Return (X, Y) of the center of cell containing provided text 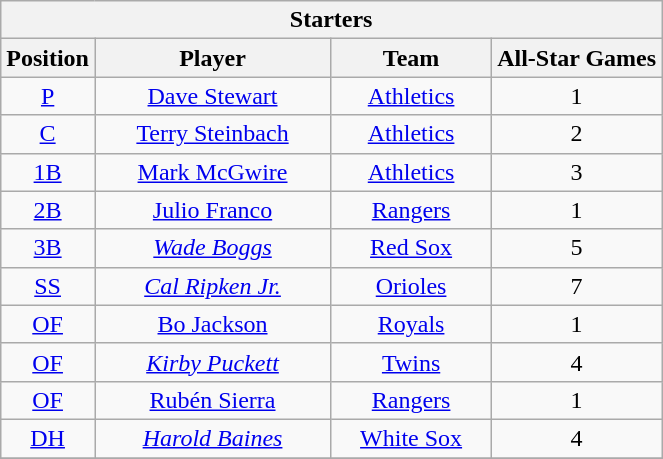
2 (577, 134)
7 (577, 286)
Royals (412, 324)
All-Star Games (577, 58)
Kirby Puckett (212, 362)
Mark McGwire (212, 172)
2B (48, 210)
Rubén Sierra (212, 400)
Team (412, 58)
Bo Jackson (212, 324)
Dave Stewart (212, 96)
3 (577, 172)
Position (48, 58)
Terry Steinbach (212, 134)
Harold Baines (212, 438)
Red Sox (412, 248)
5 (577, 248)
P (48, 96)
White Sox (412, 438)
Julio Franco (212, 210)
Orioles (412, 286)
Twins (412, 362)
Starters (332, 20)
1B (48, 172)
Cal Ripken Jr. (212, 286)
Wade Boggs (212, 248)
Player (212, 58)
C (48, 134)
3B (48, 248)
DH (48, 438)
SS (48, 286)
